Provide the [X, Y] coordinate of the cell's center where the given text is located.  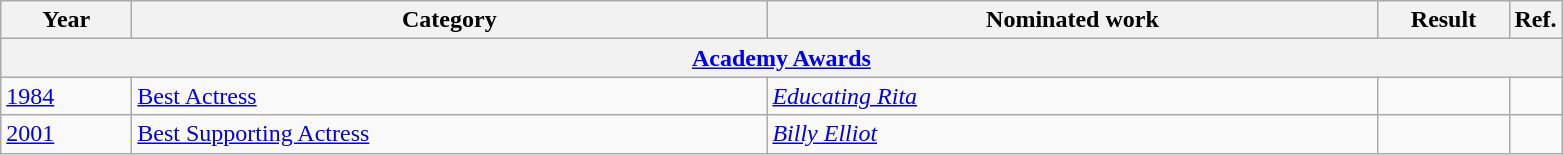
2001 [66, 134]
Billy Elliot [1072, 134]
Year [66, 20]
Category [450, 20]
Best Actress [450, 96]
Ref. [1536, 20]
Academy Awards [782, 58]
Best Supporting Actress [450, 134]
Educating Rita [1072, 96]
1984 [66, 96]
Nominated work [1072, 20]
Result [1444, 20]
